Determine the (x, y) coordinate at the center of the cell enclosing the given text.  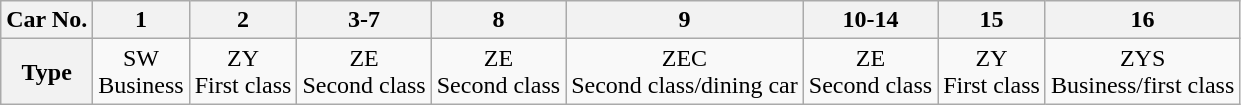
3-7 (364, 20)
Type (47, 72)
ZECSecond class/dining car (685, 72)
9 (685, 20)
2 (243, 20)
1 (141, 20)
8 (498, 20)
SWBusiness (141, 72)
Car No. (47, 20)
10-14 (870, 20)
ZYSBusiness/first class (1142, 72)
16 (1142, 20)
15 (992, 20)
